For the text-containing cell, return its midpoint in [x, y] coordinate format. 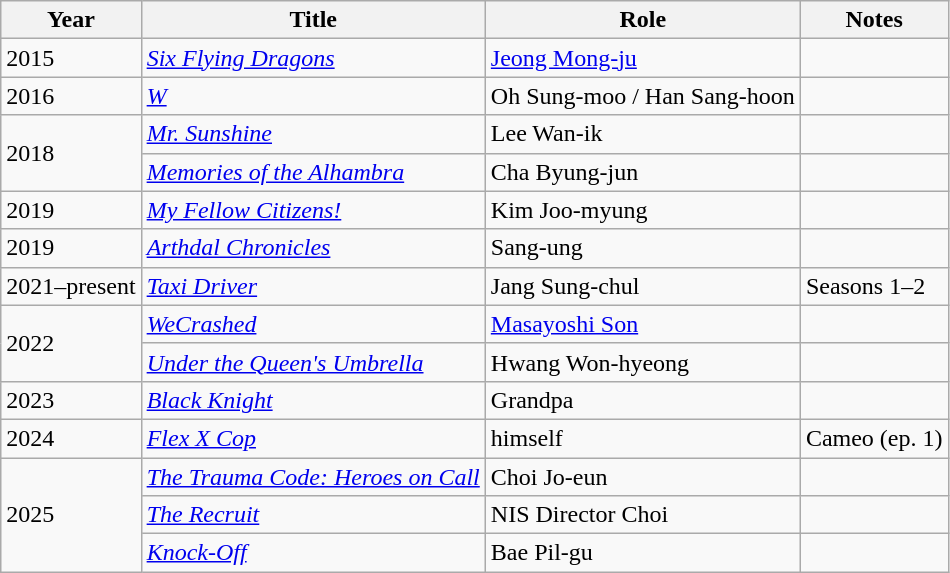
2016 [71, 96]
Year [71, 20]
Seasons 1–2 [874, 286]
Flex X Cop [313, 438]
Knock-Off [313, 553]
Choi Jo-eun [642, 477]
Title [313, 20]
himself [642, 438]
WeCrashed [313, 324]
Role [642, 20]
Kim Joo-myung [642, 210]
Taxi Driver [313, 286]
Oh Sung-moo / Han Sang-hoon [642, 96]
Memories of the Alhambra [313, 172]
2023 [71, 400]
Jang Sung-chul [642, 286]
Six Flying Dragons [313, 58]
Masayoshi Son [642, 324]
W [313, 96]
Notes [874, 20]
Grandpa [642, 400]
2015 [71, 58]
Bae Pil-gu [642, 553]
2024 [71, 438]
Lee Wan-ik [642, 134]
2025 [71, 515]
2018 [71, 153]
Mr. Sunshine [313, 134]
Jeong Mong-ju [642, 58]
Sang-ung [642, 248]
2022 [71, 343]
My Fellow Citizens! [313, 210]
The Recruit [313, 515]
The Trauma Code: Heroes on Call [313, 477]
2021–present [71, 286]
NIS Director Choi [642, 515]
Cameo (ep. 1) [874, 438]
Arthdal Chronicles [313, 248]
Cha Byung-jun [642, 172]
Hwang Won-hyeong [642, 362]
Under the Queen's Umbrella [313, 362]
Black Knight [313, 400]
